Capture the cell that displays the provided text and extract its [X, Y] central coordinate. 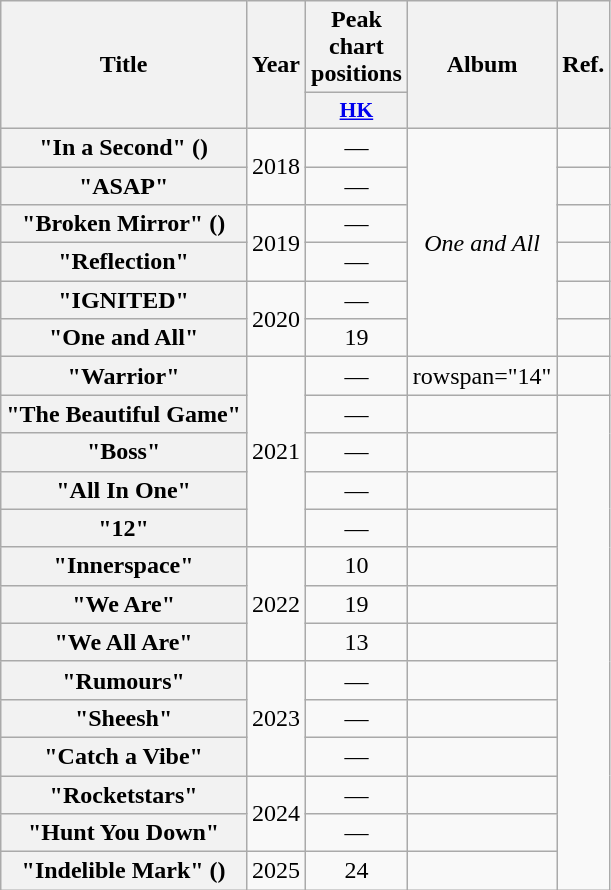
2019 [276, 243]
2025 [276, 871]
"Sheesh" [124, 718]
Year [276, 65]
"We Are" [124, 604]
"We All Are" [124, 642]
"Rocketstars" [124, 795]
2024 [276, 814]
2022 [276, 604]
Album [482, 65]
"ASAP" [124, 185]
"12" [124, 528]
"Innerspace" [124, 566]
"Warrior" [124, 376]
"Rumours" [124, 680]
2023 [276, 718]
Peak chart positions [357, 47]
"Boss" [124, 452]
"One and All" [124, 338]
13 [357, 642]
Ref. [584, 65]
24 [357, 871]
2021 [276, 452]
10 [357, 566]
Title [124, 65]
"Indelible Mark" () [124, 871]
2020 [276, 319]
"Hunt You Down" [124, 833]
"The Beautiful Game" [124, 414]
One and All [482, 242]
"Catch a Vibe" [124, 756]
"IGNITED" [124, 300]
HK [357, 111]
"All In One" [124, 490]
"Broken Mirror" () [124, 224]
rowspan="14" [482, 376]
"In a Second" () [124, 147]
"Reflection" [124, 262]
2018 [276, 166]
